From the cell containing the given text, extract its center point as (X, Y) coordinate. 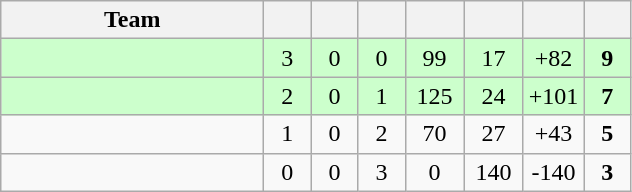
125 (434, 96)
9 (608, 58)
70 (434, 134)
140 (494, 172)
+43 (554, 134)
99 (434, 58)
Team (132, 20)
+101 (554, 96)
17 (494, 58)
27 (494, 134)
+82 (554, 58)
5 (608, 134)
7 (608, 96)
24 (494, 96)
-140 (554, 172)
